Scan for the cell matching the given text and deliver its (X, Y) coordinate at center. 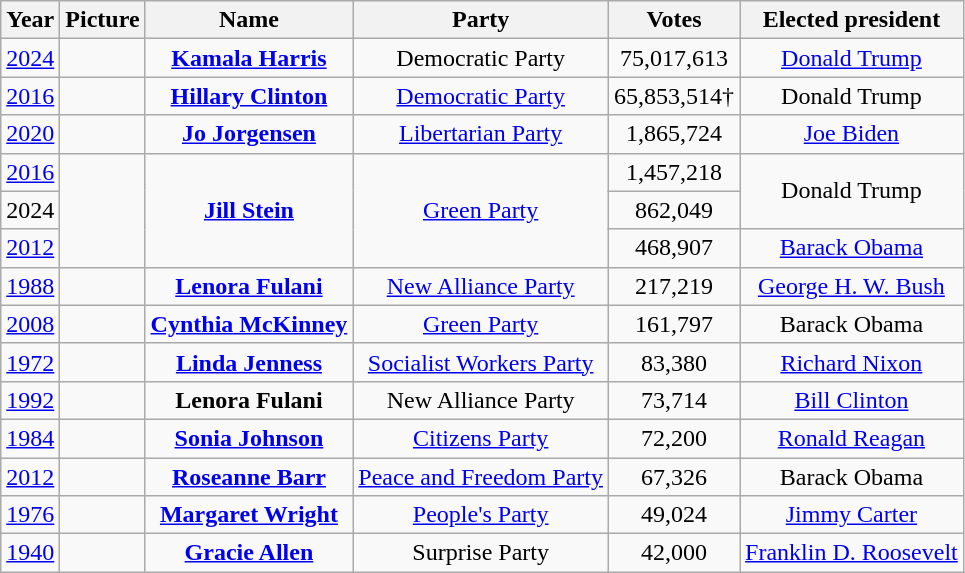
Name (249, 20)
Year (30, 20)
1,457,218 (674, 172)
Cynthia McKinney (249, 324)
Hillary Clinton (249, 96)
1972 (30, 362)
Citizens Party (481, 438)
161,797 (674, 324)
Margaret Wright (249, 515)
Joe Biden (852, 134)
Linda Jenness (249, 362)
862,049 (674, 210)
Libertarian Party (481, 134)
1992 (30, 400)
Peace and Freedom Party (481, 477)
73,714 (674, 400)
George H. W. Bush (852, 286)
Kamala Harris (249, 58)
Picture (102, 20)
42,000 (674, 553)
Sonia Johnson (249, 438)
49,024 (674, 515)
1,865,724 (674, 134)
Ronald Reagan (852, 438)
Roseanne Barr (249, 477)
Votes (674, 20)
217,219 (674, 286)
Richard Nixon (852, 362)
Franklin D. Roosevelt (852, 553)
72,200 (674, 438)
Jill Stein (249, 210)
Gracie Allen (249, 553)
2020 (30, 134)
Jo Jorgensen (249, 134)
1940 (30, 553)
65,853,514† (674, 96)
Surprise Party (481, 553)
468,907 (674, 248)
Bill Clinton (852, 400)
75,017,613 (674, 58)
Elected president (852, 20)
Socialist Workers Party (481, 362)
1976 (30, 515)
People's Party (481, 515)
Party (481, 20)
67,326 (674, 477)
2008 (30, 324)
1984 (30, 438)
1988 (30, 286)
Jimmy Carter (852, 515)
83,380 (674, 362)
